Return (X, Y) of the center of cell containing provided text 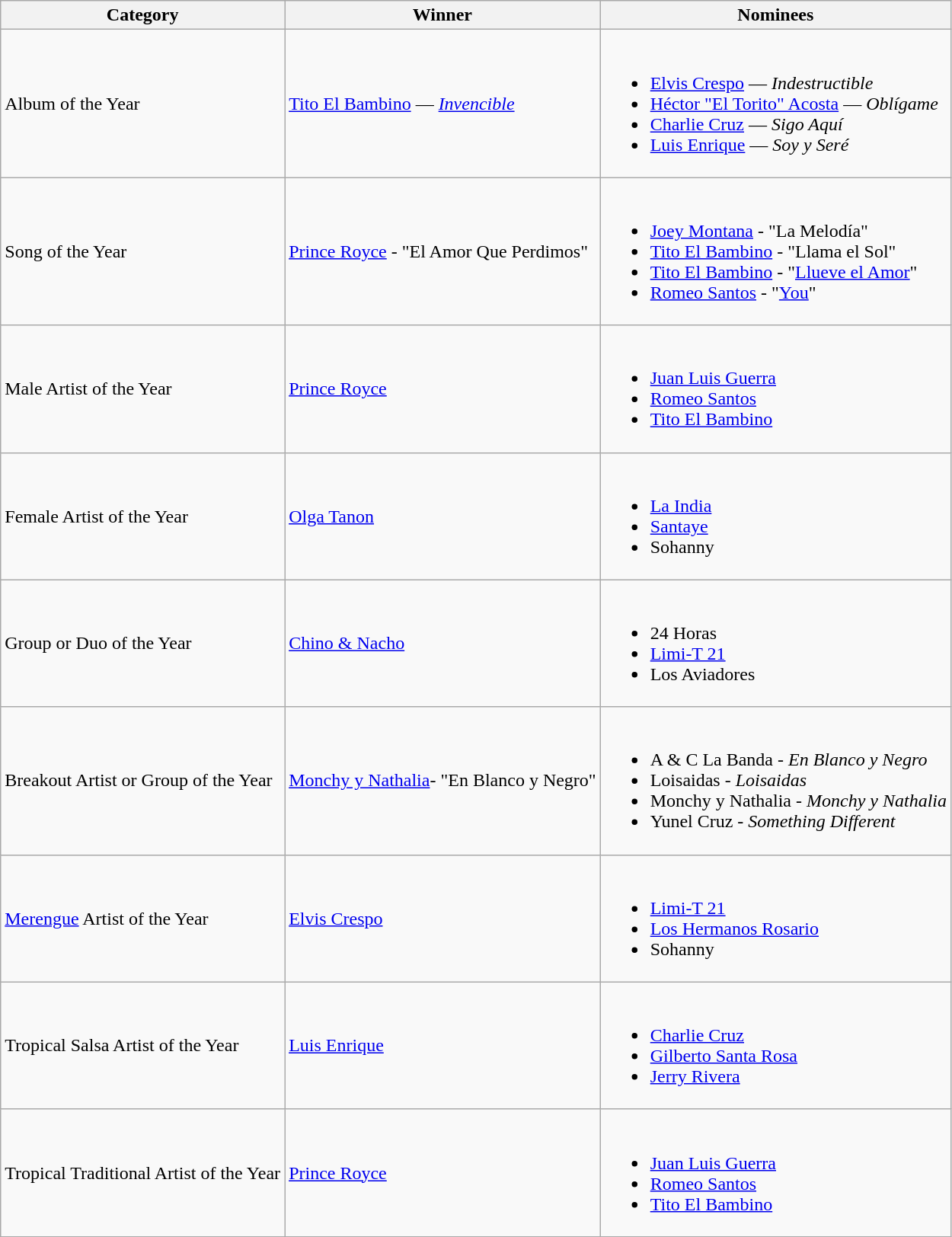
Merengue Artist of the Year (143, 919)
Monchy y Nathalia- "En Blanco y Negro" (443, 781)
Charlie CruzGilberto Santa RosaJerry Rivera (775, 1045)
Elvis Crespo — IndestructibleHéctor "El Torito" Acosta — OblígameCharlie Cruz — Sigo AquíLuis Enrique — Soy y Seré (775, 104)
Group or Duo of the Year (143, 643)
Luis Enrique (443, 1045)
Album of the Year (143, 104)
Prince Royce - "El Amor Que Perdimos" (443, 251)
La IndiaSantayeSohanny (775, 516)
Limi-T 21Los Hermanos RosarioSohanny (775, 919)
Chino & Nacho (443, 643)
Male Artist of the Year (143, 388)
24 HorasLimi-T 21Los Aviadores (775, 643)
Tito El Bambino — Invencible (443, 104)
Female Artist of the Year (143, 516)
A & C La Banda - En Blanco y NegroLoisaidas - LoisaidasMonchy y Nathalia - Monchy y NathaliaYunel Cruz - Something Different (775, 781)
Olga Tanon (443, 516)
Joey Montana - "La Melodía"Tito El Bambino - "Llama el Sol"Tito El Bambino - "Llueve el Amor"Romeo Santos - "You" (775, 251)
Tropical Salsa Artist of the Year (143, 1045)
Song of the Year (143, 251)
Breakout Artist or Group of the Year (143, 781)
Winner (443, 15)
Nominees (775, 15)
Elvis Crespo (443, 919)
Tropical Traditional Artist of the Year (143, 1173)
Category (143, 15)
